Find where the given text appears and provide that cell's center as [X, Y] coordinate. 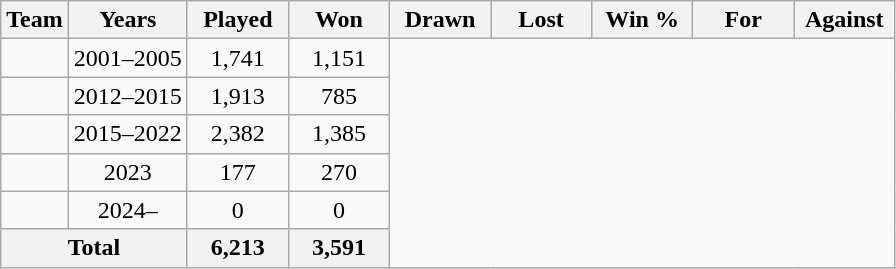
Against [844, 20]
Years [128, 20]
2,382 [238, 134]
Team [35, 20]
2024– [128, 210]
3,591 [338, 248]
Won [338, 20]
6,213 [238, 248]
Win % [642, 20]
1,151 [338, 58]
2023 [128, 172]
785 [338, 96]
Drawn [440, 20]
Played [238, 20]
Lost [542, 20]
2015–2022 [128, 134]
1,913 [238, 96]
For [744, 20]
1,741 [238, 58]
270 [338, 172]
1,385 [338, 134]
Total [94, 248]
2012–2015 [128, 96]
2001–2005 [128, 58]
177 [238, 172]
